Capture the cell that displays the provided text and extract its (X, Y) central coordinate. 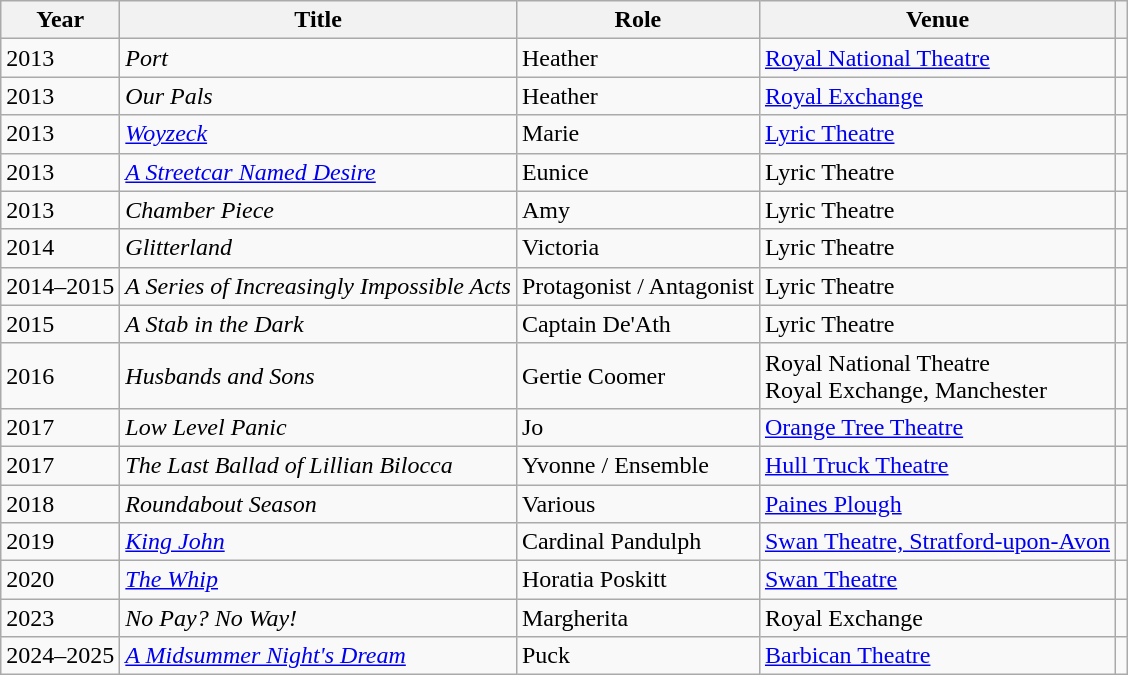
2024–2025 (60, 656)
A Stab in the Dark (318, 324)
2016 (60, 376)
Margherita (638, 618)
The Last Ballad of Lillian Bilocca (318, 465)
Woyzeck (318, 134)
Husbands and Sons (318, 376)
Eunice (638, 172)
Victoria (638, 248)
Paines Plough (937, 503)
A Series of Increasingly Impossible Acts (318, 286)
Marie (638, 134)
Year (60, 20)
Hull Truck Theatre (937, 465)
Gertie Coomer (638, 376)
Barbican Theatre (937, 656)
Yvonne / Ensemble (638, 465)
Jo (638, 427)
Glitterland (318, 248)
2019 (60, 542)
Low Level Panic (318, 427)
Chamber Piece (318, 210)
Our Pals (318, 96)
Horatia Poskitt (638, 580)
Venue (937, 20)
Captain De'Ath (638, 324)
Port (318, 58)
Amy (638, 210)
Role (638, 20)
Orange Tree Theatre (937, 427)
2020 (60, 580)
Swan Theatre, Stratford-upon-Avon (937, 542)
2015 (60, 324)
The Whip (318, 580)
2023 (60, 618)
A Midsummer Night's Dream (318, 656)
2018 (60, 503)
Roundabout Season (318, 503)
Protagonist / Antagonist (638, 286)
Puck (638, 656)
Various (638, 503)
Royal National Theatre (937, 58)
Royal National TheatreRoyal Exchange, Manchester (937, 376)
King John (318, 542)
No Pay? No Way! (318, 618)
Cardinal Pandulph (638, 542)
A Streetcar Named Desire (318, 172)
2014 (60, 248)
Swan Theatre (937, 580)
Title (318, 20)
2014–2015 (60, 286)
